From the cell containing the given text, extract its center point as [X, Y] coordinate. 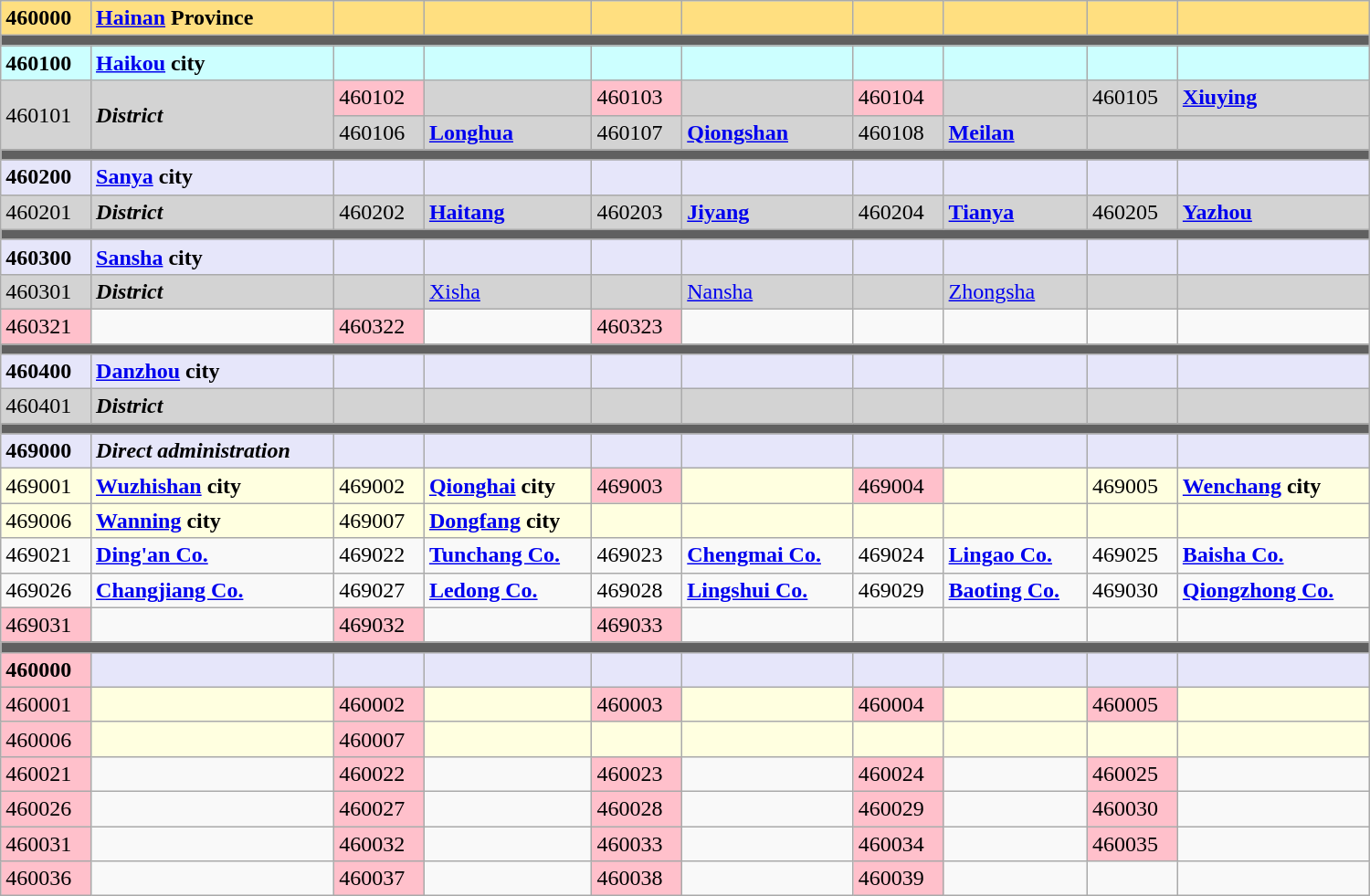
469030 [1133, 590]
460322 [380, 326]
Baisha Co. [1273, 555]
460201 [46, 212]
460032 [380, 843]
Qionghai city [508, 486]
469028 [638, 590]
460038 [638, 879]
Sansha city [213, 257]
Qiongzhong Co. [1273, 590]
Sanya city [213, 177]
Meilan [1016, 132]
469004 [899, 486]
469027 [380, 590]
Lingao Co. [1016, 555]
Xiuying [1273, 98]
469021 [46, 555]
Yazhou [1273, 212]
460321 [46, 326]
460203 [638, 212]
460003 [638, 704]
460028 [638, 808]
460202 [380, 212]
460031 [46, 843]
460106 [380, 132]
469026 [46, 590]
460001 [46, 704]
460400 [46, 372]
460300 [46, 257]
460006 [46, 739]
460004 [899, 704]
Zhongsha [1016, 291]
460026 [46, 808]
460301 [46, 291]
460104 [899, 98]
460033 [638, 843]
460101 [46, 115]
Longhua [508, 132]
460021 [46, 774]
460100 [46, 63]
460034 [899, 843]
460102 [380, 98]
460105 [1133, 98]
460025 [1133, 774]
469022 [380, 555]
Xisha [508, 291]
Baoting Co. [1016, 590]
Ding'an Co. [213, 555]
469007 [380, 521]
469032 [380, 625]
Nansha [768, 291]
Chengmai Co. [768, 555]
460030 [1133, 808]
Qiongshan [768, 132]
469001 [46, 486]
460027 [380, 808]
460039 [899, 879]
Wuzhishan city [213, 486]
460023 [638, 774]
460205 [1133, 212]
Tianya [1016, 212]
460024 [899, 774]
Hainan Province [213, 18]
460029 [899, 808]
Lingshui Co. [768, 590]
Haitang [508, 212]
469002 [380, 486]
469024 [899, 555]
460200 [46, 177]
469025 [1133, 555]
Dongfang city [508, 521]
Ledong Co. [508, 590]
Danzhou city [213, 372]
460401 [46, 406]
460037 [380, 879]
469029 [899, 590]
460036 [46, 879]
Direct administration [213, 451]
Jiyang [768, 212]
460103 [638, 98]
460005 [1133, 704]
460204 [899, 212]
469023 [638, 555]
460107 [638, 132]
460002 [380, 704]
469005 [1133, 486]
460022 [380, 774]
Wenchang city [1273, 486]
469006 [46, 521]
460323 [638, 326]
Haikou city [213, 63]
460007 [380, 739]
469031 [46, 625]
Changjiang Co. [213, 590]
469000 [46, 451]
460108 [899, 132]
Tunchang Co. [508, 555]
460035 [1133, 843]
469033 [638, 625]
Wanning city [213, 521]
469003 [638, 486]
